Scan for the cell matching the given text and deliver its (x, y) coordinate at center. 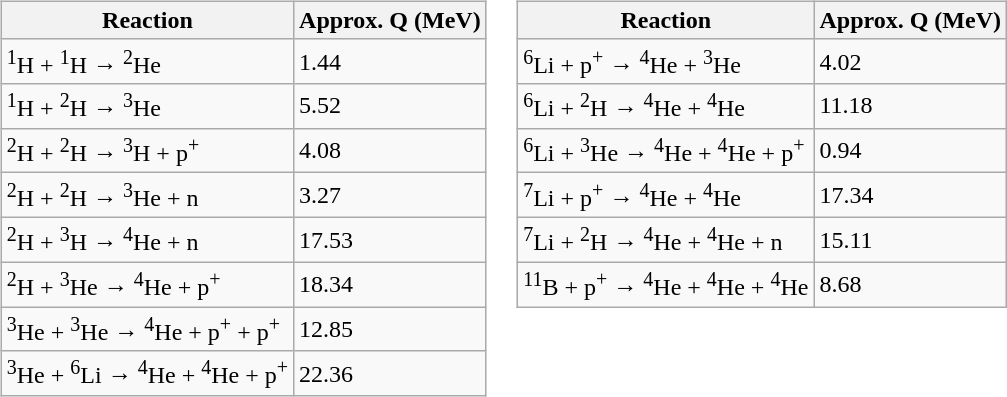
15.11 (910, 240)
11.18 (910, 106)
2H + 2H → 3H + p+ (147, 150)
12.85 (390, 330)
11B + p+ → 4He + 4He + 4He (666, 284)
6Li + 2H → 4He + 4He (666, 106)
3He + 3He → 4He + p+ + p+ (147, 330)
4.08 (390, 150)
17.53 (390, 240)
4.02 (910, 62)
2H + 3He → 4He + p+ (147, 284)
2H + 3H → 4He + n (147, 240)
3.27 (390, 196)
7Li + p+ → 4He + 4He (666, 196)
22.36 (390, 374)
3He + 6Li → 4He + 4He + p+ (147, 374)
2H + 2H → 3He + n (147, 196)
1H + 2H → 3He (147, 106)
5.52 (390, 106)
8.68 (910, 284)
1H + 1H → 2He (147, 62)
0.94 (910, 150)
6Li + p+ → 4He + 3He (666, 62)
17.34 (910, 196)
7Li + 2H → 4He + 4He + n (666, 240)
1.44 (390, 62)
18.34 (390, 284)
6Li + 3He → 4He + 4He + p+ (666, 150)
